Identify which cell holds the provided text, then report its (x, y) central coordinate. 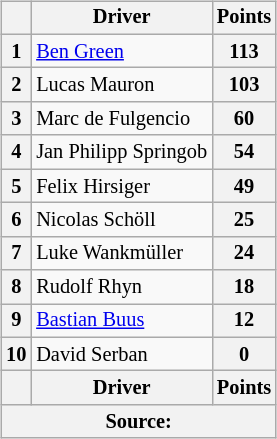
Source: (138, 422)
9 (16, 321)
12 (244, 321)
6 (16, 220)
24 (244, 253)
Rudolf Rhyn (122, 287)
Lucas Mauron (122, 85)
5 (16, 186)
3 (16, 119)
7 (16, 253)
113 (244, 51)
18 (244, 287)
Felix Hirsiger (122, 186)
8 (16, 287)
Ben Green (122, 51)
David Serban (122, 354)
Nicolas Schöll (122, 220)
Jan Philipp Springob (122, 152)
103 (244, 85)
4 (16, 152)
Luke Wankmüller (122, 253)
60 (244, 119)
Marc de Fulgencio (122, 119)
2 (16, 85)
25 (244, 220)
0 (244, 354)
Bastian Buus (122, 321)
54 (244, 152)
49 (244, 186)
10 (16, 354)
1 (16, 51)
